For the text-containing cell, return its midpoint in [x, y] coordinate format. 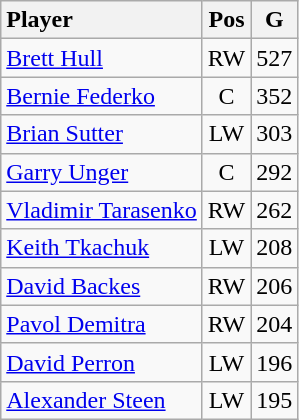
Garry Unger [102, 172]
262 [274, 210]
Brian Sutter [102, 134]
David Perron [102, 362]
206 [274, 286]
Keith Tkachuk [102, 248]
Pavol Demitra [102, 324]
204 [274, 324]
Player [102, 20]
303 [274, 134]
Bernie Federko [102, 96]
208 [274, 248]
Alexander Steen [102, 400]
195 [274, 400]
527 [274, 58]
Pos [226, 20]
352 [274, 96]
G [274, 20]
196 [274, 362]
Brett Hull [102, 58]
Vladimir Tarasenko [102, 210]
292 [274, 172]
David Backes [102, 286]
